Output the (x, y) coordinate of the center of the cell containing the given text.  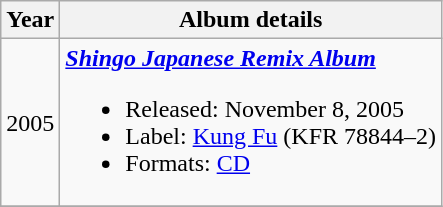
Album details (251, 20)
2005 (30, 122)
Shingo Japanese Remix AlbumReleased: November 8, 2005Label: Kung Fu (KFR 78844–2)Formats: CD (251, 122)
Year (30, 20)
